Scan for the cell matching the given text and deliver its [X, Y] coordinate at center. 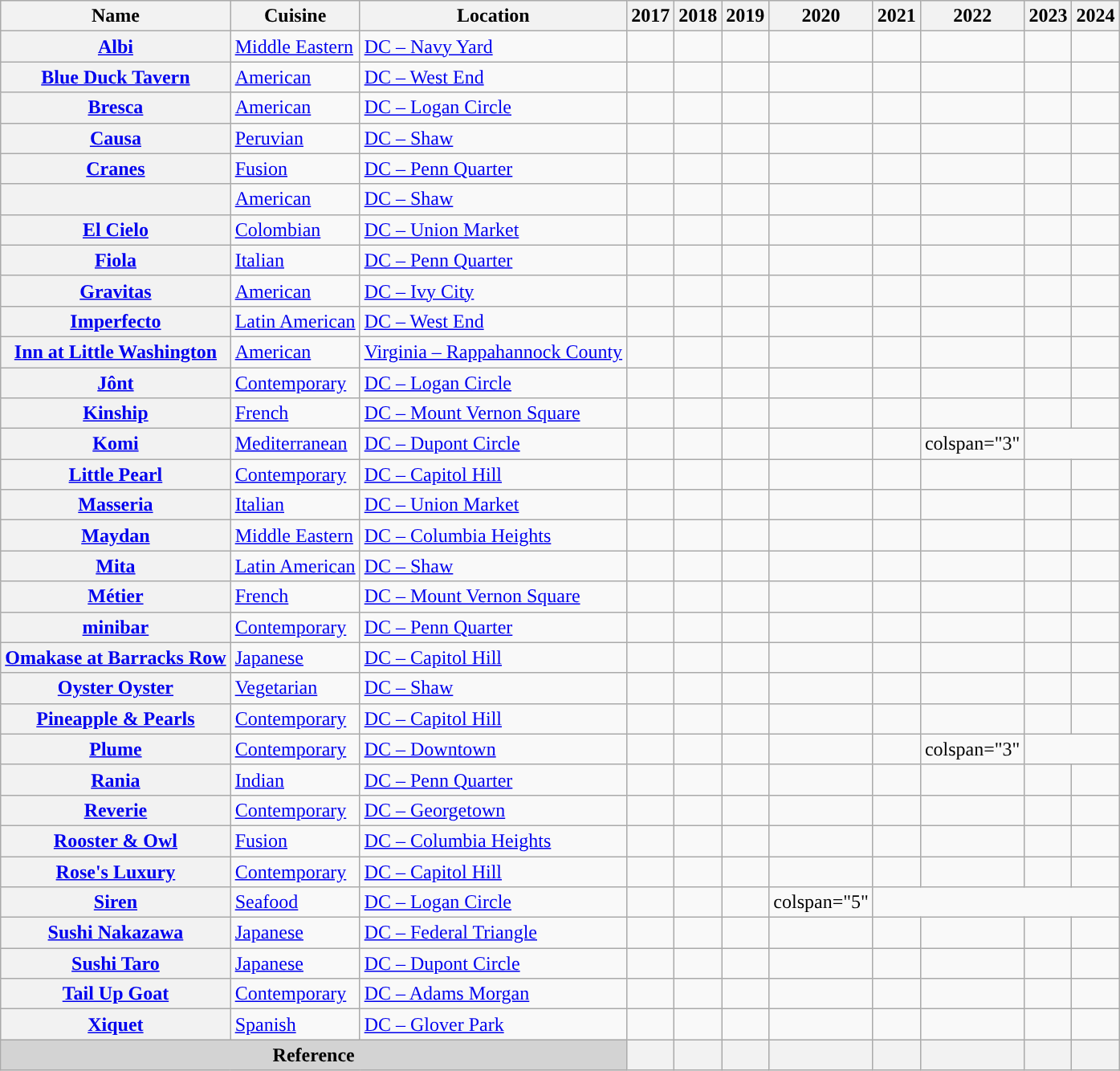
Location [493, 16]
Xiquet [116, 1024]
Inn at Little Washington [116, 352]
Cuisine [295, 16]
2019 [745, 16]
Causa [116, 138]
DC – Downtown [493, 749]
colspan="5" [821, 902]
Reverie [116, 810]
2018 [698, 16]
Rooster & Owl [116, 841]
Plume [116, 749]
Rania [116, 780]
2017 [650, 16]
DC – Ivy City [493, 291]
Rose's Luxury [116, 871]
Imperfecto [116, 321]
Oyster Oyster [116, 688]
Cranes [116, 169]
Sushi Nakazawa [116, 933]
El Cielo [116, 230]
Vegetarian [295, 688]
DC – Glover Park [493, 1024]
2020 [821, 16]
Kinship [116, 413]
Indian [295, 780]
Sushi Taro [116, 963]
Little Pearl [116, 474]
Virginia – Rappahannock County [493, 352]
Spanish [295, 1024]
Mediterranean [295, 444]
Bresca [116, 108]
2021 [896, 16]
DC – Navy Yard [493, 47]
Komi [116, 444]
Reference [314, 1055]
minibar [116, 627]
Pineapple & Pearls [116, 719]
2022 [972, 16]
DC – Federal Triangle [493, 933]
Seafood [295, 902]
2024 [1095, 16]
Jônt [116, 383]
Peruvian [295, 138]
Mita [116, 566]
Masseria [116, 505]
DC – Georgetown [493, 810]
Colombian [295, 230]
Blue Duck Tavern [116, 77]
Name [116, 16]
Métier [116, 597]
Tail Up Goat [116, 994]
Maydan [116, 535]
Fiola [116, 260]
Omakase at Barracks Row [116, 658]
DC – Adams Morgan [493, 994]
Gravitas [116, 291]
Siren [116, 902]
2023 [1049, 16]
Albi [116, 47]
